Determine the (x, y) coordinate at the center of the cell enclosing the given text.  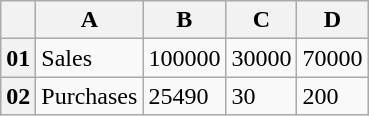
70000 (332, 58)
Purchases (90, 96)
30 (262, 96)
Sales (90, 58)
B (184, 20)
25490 (184, 96)
01 (18, 58)
D (332, 20)
C (262, 20)
30000 (262, 58)
200 (332, 96)
02 (18, 96)
100000 (184, 58)
A (90, 20)
